Find where the given text appears and provide that cell's center as (X, Y) coordinate. 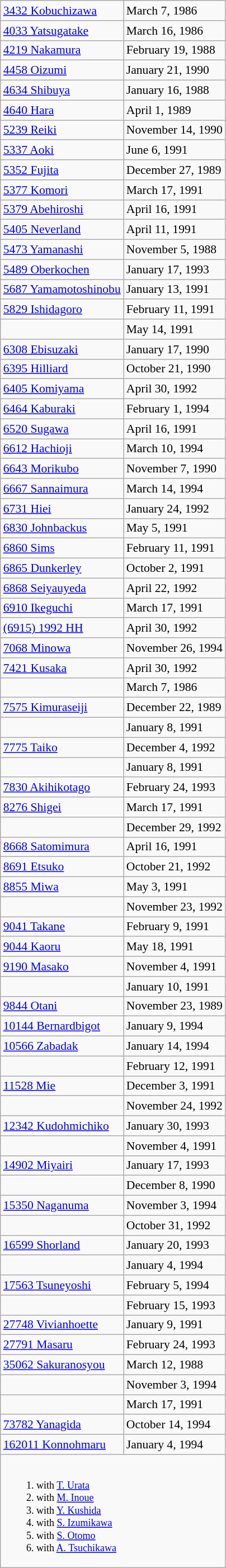
March 12, 1988 (175, 1365)
January 14, 1994 (175, 1046)
6830 Johnbackus (62, 528)
5337 Aoki (62, 150)
6643 Morikubo (62, 469)
8691 Etsuko (62, 867)
6395 Hilliard (62, 369)
5687 Yamamotoshinobu (62, 290)
April 11, 1991 (175, 230)
17563 Tsuneyoshi (62, 1285)
7775 Taiko (62, 747)
January 21, 1990 (175, 70)
6868 Seiyauyeda (62, 588)
11528 Mie (62, 1086)
5829 Ishidagoro (62, 310)
16599 Shorland (62, 1245)
November 5, 1988 (175, 250)
May 3, 1991 (175, 887)
6520 Sugawa (62, 429)
162011 Konnohmaru (62, 1444)
9041 Takane (62, 927)
January 20, 1993 (175, 1245)
4219 Nakamura (62, 50)
January 30, 1993 (175, 1126)
7830 Akihikotago (62, 788)
4458 Oizumi (62, 70)
3432 Kobuchizawa (62, 11)
5239 Reiki (62, 130)
October 14, 1994 (175, 1425)
April 1, 1989 (175, 110)
December 27, 1989 (175, 170)
8668 Satomimura (62, 847)
October 2, 1991 (175, 569)
November 24, 1992 (175, 1106)
March 10, 1994 (175, 449)
9044 Kaoru (62, 947)
73782 Yanagida (62, 1425)
October 21, 1990 (175, 369)
April 22, 1992 (175, 588)
6667 Sannaimura (62, 489)
January 24, 1992 (175, 509)
6308 Ebisuzaki (62, 349)
5489 Oberkochen (62, 269)
February 1, 1994 (175, 409)
5377 Komori (62, 190)
November 14, 1990 (175, 130)
November 7, 1990 (175, 469)
6860 Sims (62, 548)
June 6, 1991 (175, 150)
7575 Kimuraseiji (62, 708)
10566 Zabadak (62, 1046)
6910 Ikeguchi (62, 608)
35062 Sakuranosyou (62, 1365)
May 5, 1991 (175, 528)
6405 Komiyama (62, 389)
(6915) 1992 HH (62, 628)
March 14, 1994 (175, 489)
5405 Neverland (62, 230)
January 13, 1991 (175, 290)
9190 Masako (62, 967)
7421 Kusaka (62, 668)
6612 Hachioji (62, 449)
December 3, 1991 (175, 1086)
5473 Yamanashi (62, 250)
February 15, 1993 (175, 1305)
February 5, 1994 (175, 1285)
10144 Bernardbigot (62, 1026)
May 18, 1991 (175, 947)
7068 Minowa (62, 648)
November 23, 1989 (175, 1006)
January 9, 1991 (175, 1325)
6464 Kaburaki (62, 409)
9844 Otani (62, 1006)
5352 Fujita (62, 170)
5379 Abehiroshi (62, 210)
December 22, 1989 (175, 708)
27748 Vivianhoette (62, 1325)
8855 Miwa (62, 887)
February 19, 1988 (175, 50)
November 23, 1992 (175, 907)
14902 Miyairi (62, 1166)
with T. Urata with M. Inoue with Y. Kushida with S. Izumikawa with S. Otomo with A. Tsuchikawa (113, 1511)
February 9, 1991 (175, 927)
15350 Naganuma (62, 1206)
December 4, 1992 (175, 747)
8276 Shigei (62, 807)
January 17, 1990 (175, 349)
January 16, 1988 (175, 91)
27791 Masaru (62, 1345)
4033 Yatsugatake (62, 31)
4634 Shibuya (62, 91)
December 29, 1992 (175, 827)
6865 Dunkerley (62, 569)
November 26, 1994 (175, 648)
4640 Hara (62, 110)
January 9, 1994 (175, 1026)
January 10, 1991 (175, 987)
December 8, 1990 (175, 1186)
12342 Kudohmichiko (62, 1126)
October 31, 1992 (175, 1225)
May 14, 1991 (175, 329)
February 12, 1991 (175, 1066)
October 21, 1992 (175, 867)
March 16, 1986 (175, 31)
6731 Hiei (62, 509)
